Identify which cell holds the provided text, then report its [x, y] central coordinate. 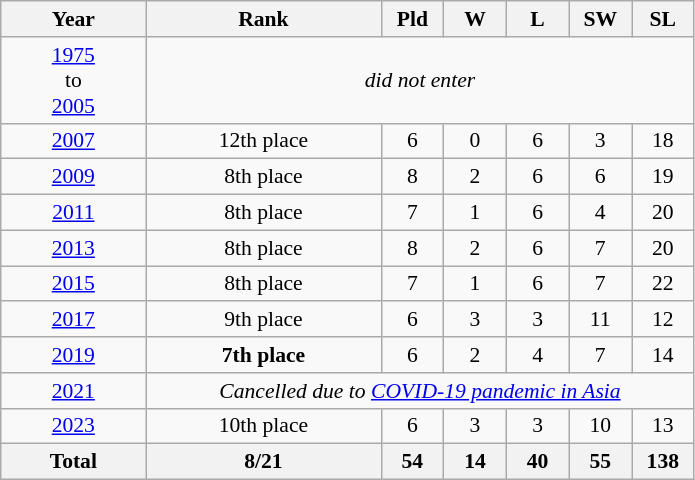
13 [664, 426]
SW [600, 19]
2021 [74, 391]
SL [664, 19]
2017 [74, 320]
1975to 2005 [74, 80]
10th place [264, 426]
55 [600, 462]
10 [600, 426]
W [476, 19]
11 [600, 320]
2015 [74, 284]
8/21 [264, 462]
2007 [74, 141]
12th place [264, 141]
Total [74, 462]
7th place [264, 355]
Pld [412, 19]
Rank [264, 19]
2011 [74, 213]
0 [476, 141]
did not enter [420, 80]
9th place [264, 320]
138 [664, 462]
Year [74, 19]
Cancelled due to COVID-19 pandemic in Asia [420, 391]
18 [664, 141]
2023 [74, 426]
L [538, 19]
12 [664, 320]
22 [664, 284]
19 [664, 177]
2009 [74, 177]
2019 [74, 355]
40 [538, 462]
54 [412, 462]
2013 [74, 248]
